Identify which cell holds the provided text, then report its [x, y] central coordinate. 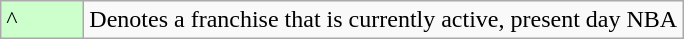
Denotes a franchise that is currently active, present day NBA [384, 20]
^ [42, 20]
